For the text-containing cell, return its midpoint in [X, Y] coordinate format. 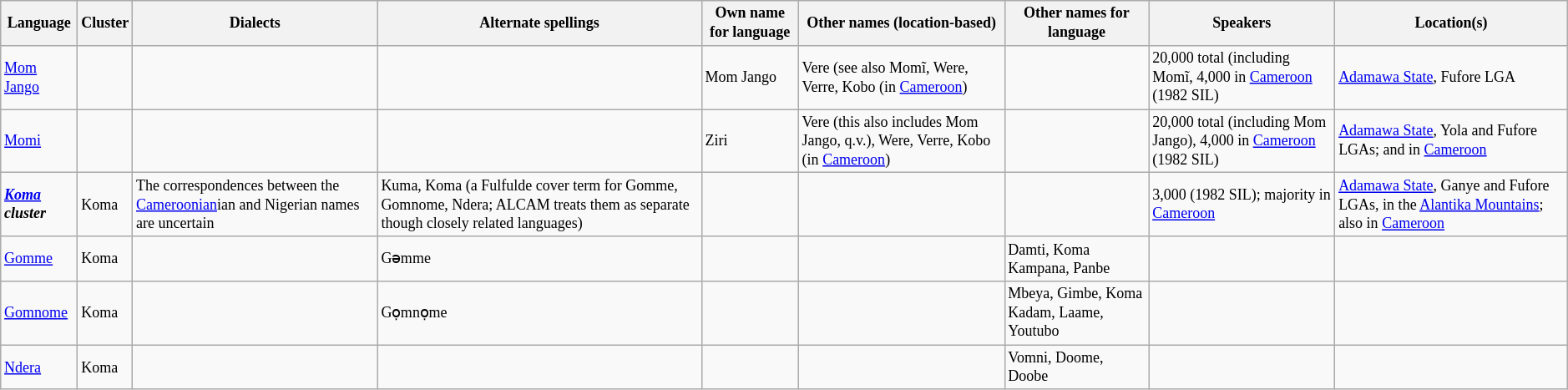
Vere (see also Momĩ, Were, Verre, Kobo (in Cameroon) [902, 77]
20,000 total (including Momĩ, 4,000 in Cameroon (1982 SIL) [1242, 77]
Location(s) [1451, 23]
Mbeya, Gimbe, Koma Kadam, Laame, Youtubo [1077, 313]
Adamawa State, Ganye and Fufore LGAs, in the Alantika Mountains; also in Cameroon [1451, 205]
20,000 total (including Mom Jango), 4,000 in Cameroon (1982 SIL) [1242, 141]
Momi [39, 141]
The correspondences between the Cameroonianian and Nigerian names are uncertain [255, 205]
Alternate spellings [539, 23]
Koma cluster [39, 205]
Other names for language [1077, 23]
Vere (this also includes Mom Jango, q.v.), Were, Verre, Kobo (in Cameroon) [902, 141]
Ziri [750, 141]
Kuma, Koma (a Fulfulde cover term for Gomme, Gomnome, Ndera; ALCAM treats them as separate though closely related languages) [539, 205]
Other names (location-based) [902, 23]
Gәmme [539, 259]
Language [39, 23]
Cluster [105, 23]
Dialects [255, 23]
Speakers [1242, 23]
Adamawa State, Fufore LGA [1451, 77]
Ndera [39, 367]
Vomni, Doome, Doobe [1077, 367]
Gomnome [39, 313]
Gomme [39, 259]
Own name for language [750, 23]
Adamawa State, Yola and Fufore LGAs; and in Cameroon [1451, 141]
3,000 (1982 SIL); majority in Cameroon [1242, 205]
Damti, Koma Kampana, Panbe [1077, 259]
Gọmnọme [539, 313]
